Pinpoint the cell where the given text exists, returning its [X, Y] midpoint coordinate. 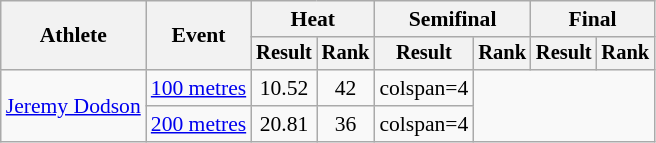
36 [346, 124]
Athlete [74, 36]
Event [198, 36]
20.81 [284, 124]
Final [592, 19]
Jeremy Dodson [74, 106]
Semifinal [452, 19]
Heat [312, 19]
200 metres [198, 124]
42 [346, 88]
100 metres [198, 88]
10.52 [284, 88]
